For the text-containing cell, return its midpoint in (x, y) coordinate format. 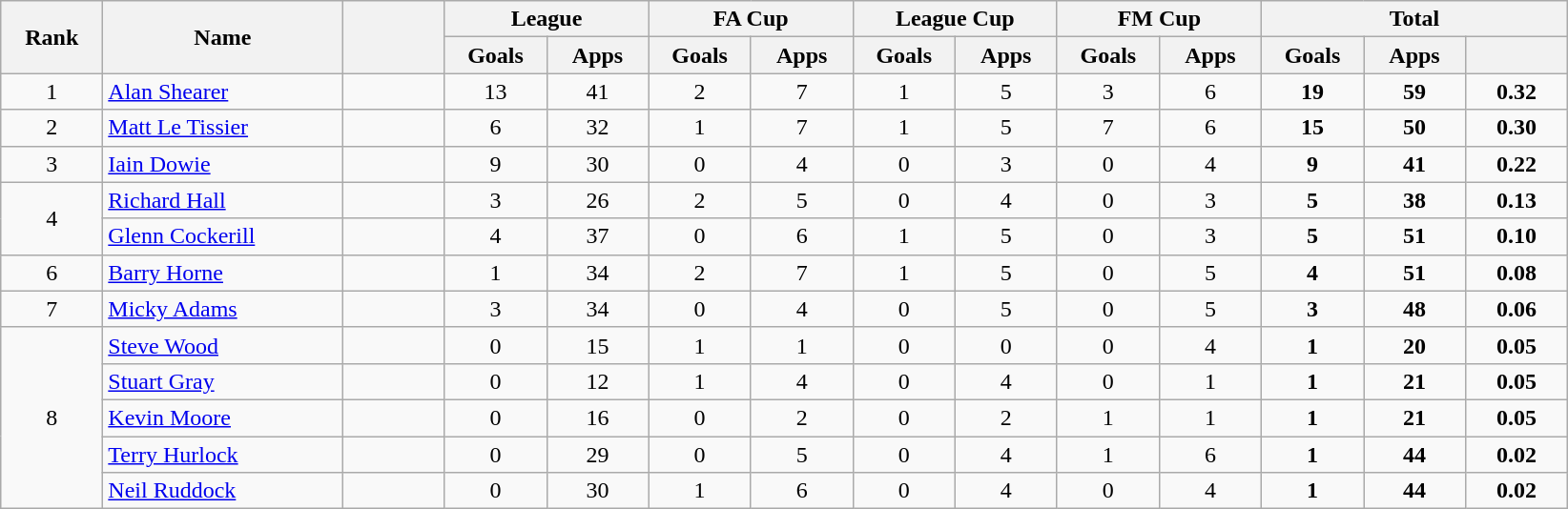
FM Cup (1159, 19)
FA Cup (751, 19)
19 (1312, 92)
Richard Hall (223, 200)
20 (1415, 345)
13 (496, 92)
0.13 (1516, 200)
8 (52, 417)
0.08 (1516, 273)
Alan Shearer (223, 92)
Name (223, 37)
Rank (52, 37)
Micky Adams (223, 309)
Neil Ruddock (223, 491)
League (547, 19)
Steve Wood (223, 345)
37 (597, 236)
0.32 (1516, 92)
29 (597, 455)
Iain Dowie (223, 164)
0.06 (1516, 309)
0.22 (1516, 164)
Kevin Moore (223, 417)
0.10 (1516, 236)
26 (597, 200)
0.30 (1516, 128)
Glenn Cockerill (223, 236)
Stuart Gray (223, 381)
16 (597, 417)
38 (1415, 200)
Barry Horne (223, 273)
32 (597, 128)
League Cup (955, 19)
Terry Hurlock (223, 455)
12 (597, 381)
59 (1415, 92)
Total (1413, 19)
50 (1415, 128)
48 (1415, 309)
Matt Le Tissier (223, 128)
